From the cell containing the given text, extract its center point as (x, y) coordinate. 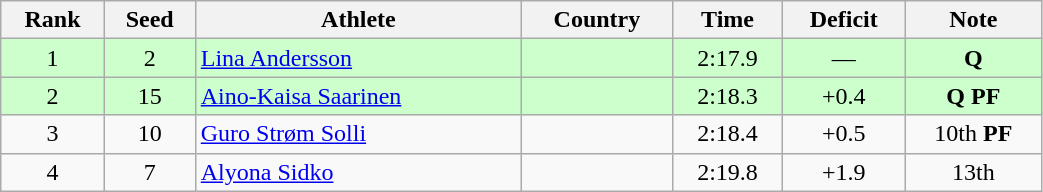
+1.9 (844, 172)
2:19.8 (728, 172)
Aino-Kaisa Saarinen (358, 96)
Note (974, 20)
15 (150, 96)
10 (150, 134)
Lina Andersson (358, 58)
2:17.9 (728, 58)
Athlete (358, 20)
4 (52, 172)
2:18.4 (728, 134)
— (844, 58)
Rank (52, 20)
10th PF (974, 134)
Q PF (974, 96)
Guro Strøm Solli (358, 134)
Time (728, 20)
3 (52, 134)
7 (150, 172)
+0.4 (844, 96)
Country (598, 20)
1 (52, 58)
Seed (150, 20)
Alyona Sidko (358, 172)
Q (974, 58)
13th (974, 172)
2:18.3 (728, 96)
+0.5 (844, 134)
Deficit (844, 20)
